Locate the cell with the specified text and output its (X, Y) center coordinate. 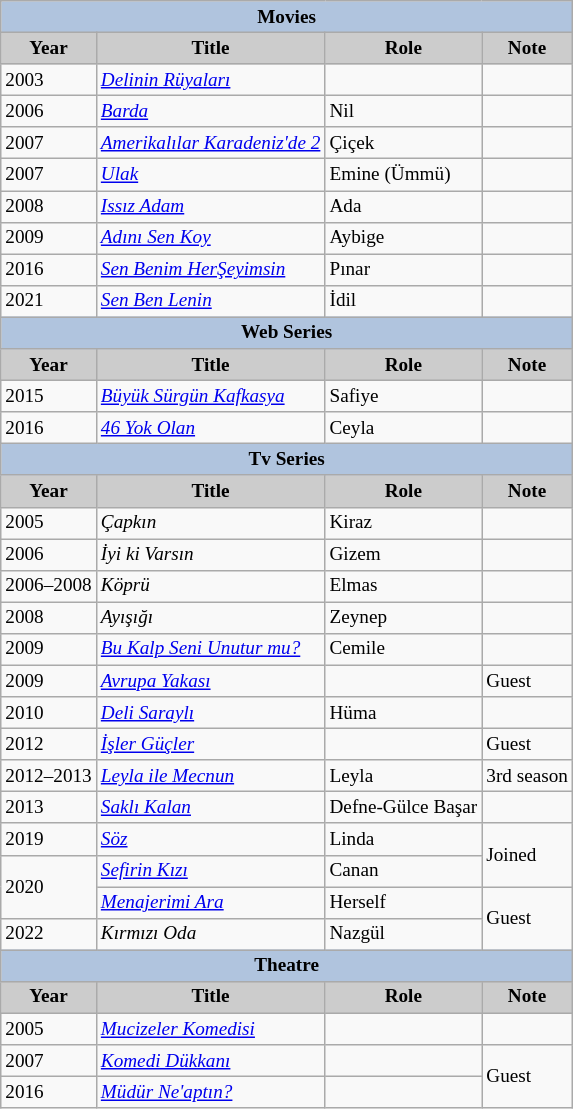
Müdür Ne'aptın? (210, 1092)
Ayışığı (210, 618)
Çapkın (210, 523)
Theatre (287, 966)
Tv Series (287, 460)
Saklı Kalan (210, 808)
Ulak (210, 175)
Elmas (404, 586)
2013 (49, 808)
3rd season (528, 776)
Menajerimi Ara (210, 902)
Movies (287, 17)
Avrupa Yakası (210, 681)
Leyla (404, 776)
Komedi Dükkanı (210, 1061)
2019 (49, 839)
Leyla ile Mecnun (210, 776)
Nazgül (404, 934)
Sen Benim HerŞeyimsin (210, 270)
İyi ki Varsın (210, 554)
Cemile (404, 649)
Joined (528, 854)
2015 (49, 396)
2012–2013 (49, 776)
Pınar (404, 270)
Hüma (404, 713)
Canan (404, 871)
Amerikalılar Karadeniz'de 2 (210, 143)
Deli Saraylı (210, 713)
2006–2008 (49, 586)
Mucizeler Komedisi (210, 1029)
Safiye (404, 396)
Ceyla (404, 428)
2003 (49, 80)
Zeynep (404, 618)
Söz (210, 839)
Çiçek (404, 143)
İdil (404, 301)
İşler Güçler (210, 744)
Issız Adam (210, 206)
Web Series (287, 333)
2012 (49, 744)
Büyük Sürgün Kafkasya (210, 396)
Gizem (404, 554)
Kiraz (404, 523)
Sen Ben Lenin (210, 301)
2020 (49, 886)
Köprü (210, 586)
Emine (Ümmü) (404, 175)
Delinin Rüyaları (210, 80)
Kırmızı Oda (210, 934)
Linda (404, 839)
Bu Kalp Seni Unutur mu? (210, 649)
Sefirin Kızı (210, 871)
Defne-Gülce Başar (404, 808)
Herself (404, 902)
Barda (210, 111)
Nil (404, 111)
2010 (49, 713)
Adını Sen Koy (210, 238)
Ada (404, 206)
46 Yok Olan (210, 428)
2021 (49, 301)
2022 (49, 934)
Aybige (404, 238)
